Determine the [X, Y] coordinate at the center of the cell enclosing the given text.  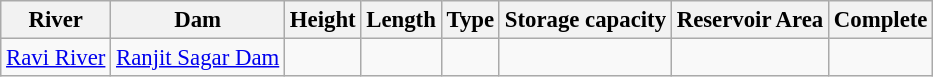
Dam [198, 20]
Complete [881, 20]
River [56, 20]
Length [401, 20]
Storage capacity [585, 20]
Height [323, 20]
Ranjit Sagar Dam [198, 58]
Reservoir Area [750, 20]
Type [470, 20]
Ravi River [56, 58]
